Detect which cell encompasses the target text, then output its [X, Y] center coordinate. 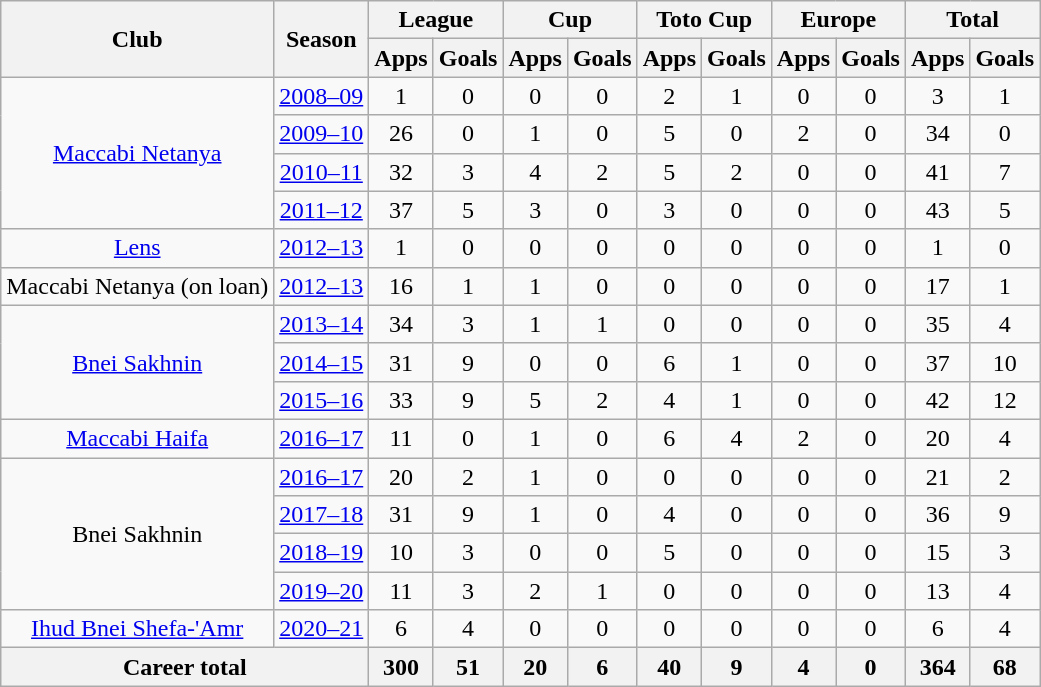
League [436, 20]
2009–10 [322, 134]
364 [937, 667]
Club [138, 39]
13 [937, 591]
2015–16 [322, 400]
Cup [570, 20]
33 [401, 400]
2017–18 [322, 515]
17 [937, 286]
2020–21 [322, 629]
51 [468, 667]
Maccabi Netanya [138, 153]
Europe [838, 20]
26 [401, 134]
43 [937, 210]
21 [937, 477]
41 [937, 172]
7 [1005, 172]
2014–15 [322, 362]
Maccabi Haifa [138, 438]
16 [401, 286]
2008–09 [322, 96]
2011–12 [322, 210]
Maccabi Netanya (on loan) [138, 286]
Career total [185, 667]
40 [669, 667]
2010–11 [322, 172]
2019–20 [322, 591]
68 [1005, 667]
Total [972, 20]
Lens [138, 248]
35 [937, 324]
300 [401, 667]
2013–14 [322, 324]
32 [401, 172]
42 [937, 400]
15 [937, 553]
12 [1005, 400]
Toto Cup [704, 20]
36 [937, 515]
2018–19 [322, 553]
Ihud Bnei Shefa-'Amr [138, 629]
Season [322, 39]
